Find where the given text appears and provide that cell's center as [x, y] coordinate. 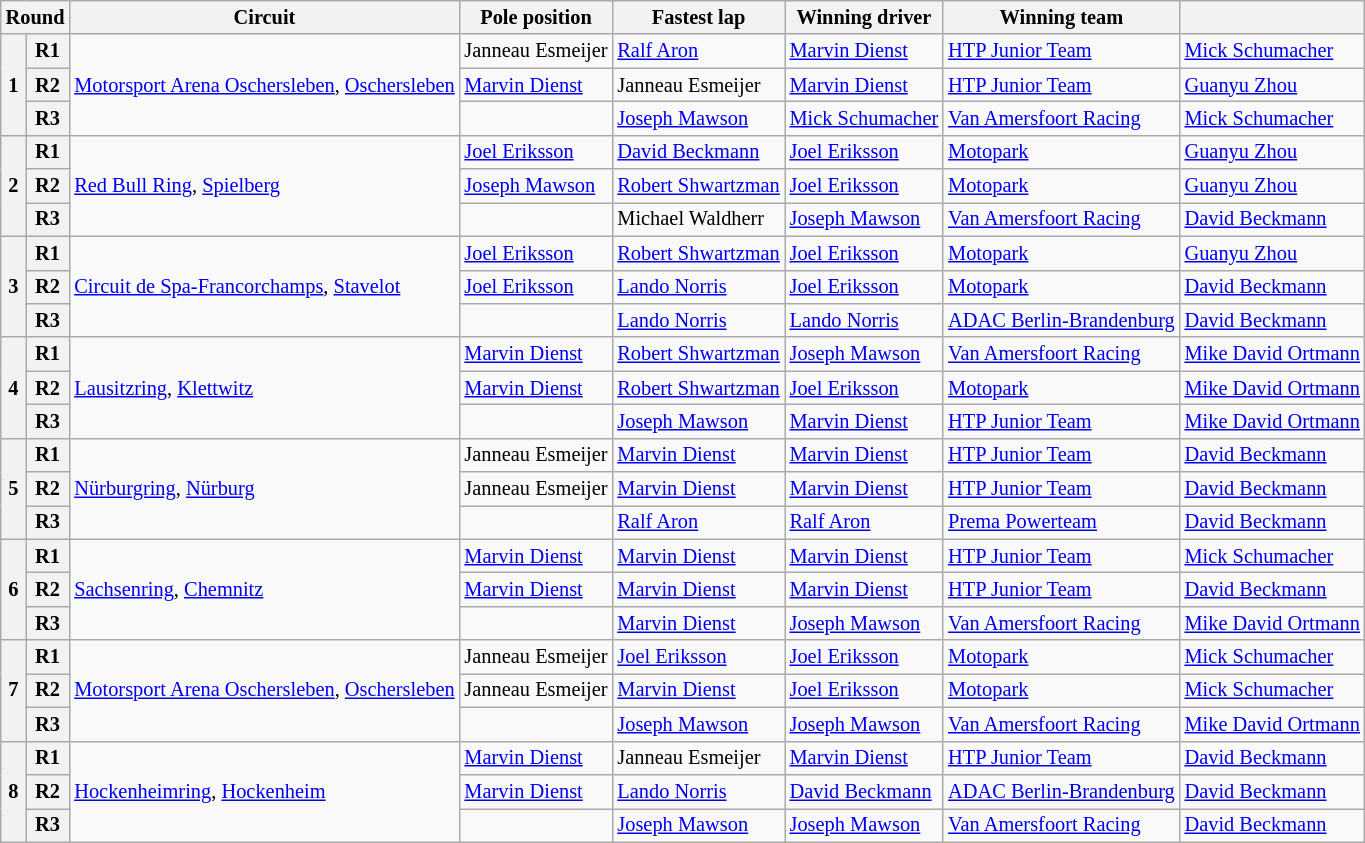
6 [14, 590]
Hockenheimring, Hockenheim [264, 792]
Pole position [536, 17]
8 [14, 792]
2 [14, 186]
Fastest lap [698, 17]
Lausitzring, Klettwitz [264, 388]
1 [14, 84]
Nürburgring, Nürburg [264, 488]
Sachsenring, Chemnitz [264, 590]
Prema Powerteam [1061, 522]
Circuit [264, 17]
Circuit de Spa-Francorchamps, Stavelot [264, 286]
3 [14, 286]
Michael Waldherr [698, 219]
7 [14, 690]
Round [36, 17]
Red Bull Ring, Spielberg [264, 186]
5 [14, 488]
Winning team [1061, 17]
4 [14, 388]
Winning driver [864, 17]
